Scan for the cell matching the given text and deliver its (x, y) coordinate at center. 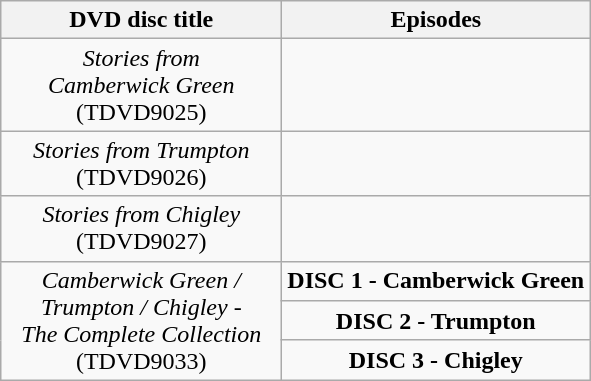
DVD disc title (142, 20)
DISC 1 - Camberwick Green (436, 281)
Stories fromCamberwick Green(TDVD9025) (142, 85)
Episodes (436, 20)
Stories from Trumpton(TDVD9026) (142, 164)
DISC 3 - Chigley (436, 360)
Camberwick Green /Trumpton / Chigley -The Complete Collection (TDVD9033) (142, 320)
Stories from Chigley(TDVD9027) (142, 228)
DISC 2 - Trumpton (436, 321)
